Locate the cell with the specified text and output its (X, Y) center coordinate. 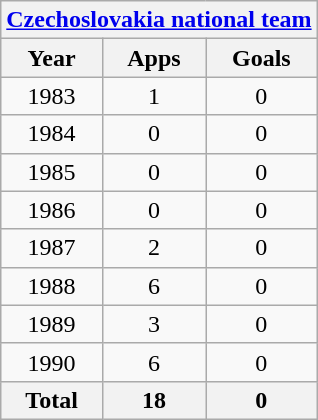
1990 (52, 362)
18 (154, 400)
1 (154, 96)
Year (52, 58)
1985 (52, 172)
1984 (52, 134)
Apps (154, 58)
Total (52, 400)
1983 (52, 96)
1988 (52, 286)
Czechoslovakia national team (159, 20)
2 (154, 248)
1987 (52, 248)
1989 (52, 324)
1986 (52, 210)
3 (154, 324)
Goals (262, 58)
